Return [x, y] of the center of cell containing provided text 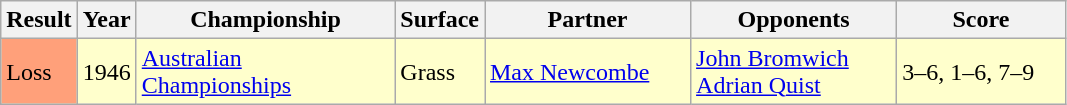
3–6, 1–6, 7–9 [982, 72]
Championship [266, 20]
Max Newcombe [587, 72]
Result [39, 20]
Year [106, 20]
1946 [106, 72]
Score [982, 20]
Australian Championships [266, 72]
Partner [587, 20]
Opponents [794, 20]
Grass [440, 72]
John Bromwich Adrian Quist [794, 72]
Surface [440, 20]
Loss [39, 72]
